Determine the (x, y) coordinate at the center of the cell enclosing the given text.  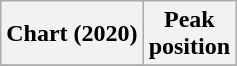
Chart (2020) (72, 34)
Peakposition (189, 34)
